Detect which cell encompasses the target text, then output its (x, y) center coordinate. 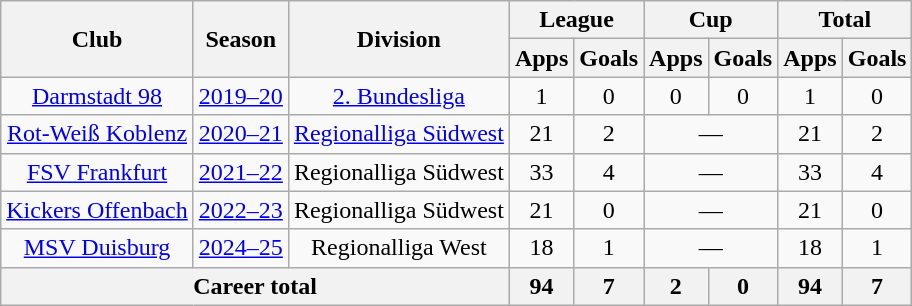
League (576, 20)
Cup (711, 20)
2021–22 (240, 172)
Career total (256, 286)
2019–20 (240, 96)
Regionalliga West (398, 248)
2020–21 (240, 134)
Total (845, 20)
Club (98, 39)
Rot-Weiß Koblenz (98, 134)
Season (240, 39)
Division (398, 39)
2. Bundesliga (398, 96)
2022–23 (240, 210)
Darmstadt 98 (98, 96)
MSV Duisburg (98, 248)
2024–25 (240, 248)
FSV Frankfurt (98, 172)
Kickers Offenbach (98, 210)
